Provide the (X, Y) coordinate of the cell's center where the given text is located.  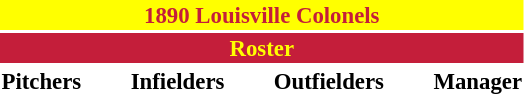
1890 Louisville Colonels (262, 15)
Roster (262, 48)
